Scan for the cell matching the given text and deliver its (X, Y) coordinate at center. 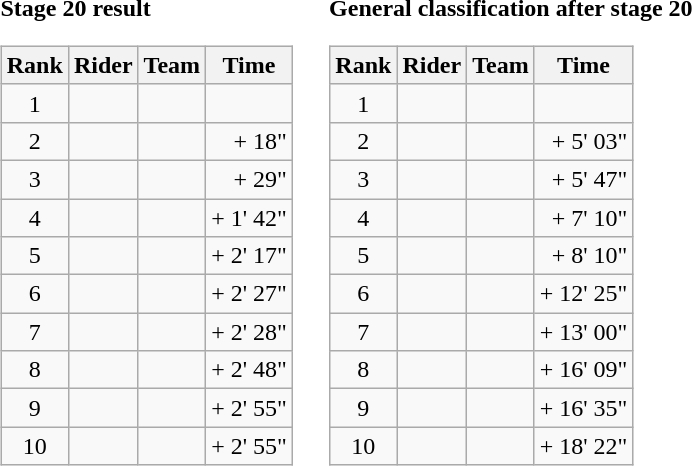
+ 5' 47" (584, 179)
+ 7' 10" (584, 217)
+ 1' 42" (250, 217)
+ 12' 25" (584, 294)
+ 13' 00" (584, 332)
+ 16' 35" (584, 408)
+ 29" (250, 179)
+ 2' 17" (250, 256)
+ 16' 09" (584, 370)
+ 2' 28" (250, 332)
+ 2' 27" (250, 294)
+ 8' 10" (584, 256)
+ 18" (250, 141)
+ 5' 03" (584, 141)
+ 18' 22" (584, 446)
+ 2' 48" (250, 370)
